Detect which cell encompasses the target text, then output its (X, Y) center coordinate. 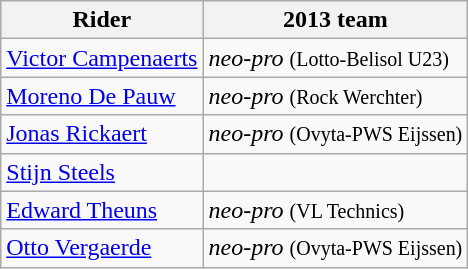
Stijn Steels (102, 172)
neo-pro (VL Technics) (336, 210)
Moreno De Pauw (102, 96)
neo-pro (Rock Werchter) (336, 96)
Otto Vergaerde (102, 248)
Rider (102, 20)
Edward Theuns (102, 210)
Jonas Rickaert (102, 134)
neo-pro (Lotto-Belisol U23) (336, 58)
2013 team (336, 20)
Victor Campenaerts (102, 58)
